Search for the cell housing the specified text and yield its (x, y) center coordinate. 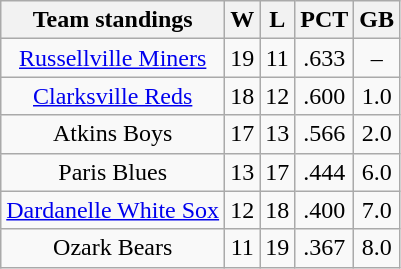
.367 (324, 248)
L (278, 20)
PCT (324, 20)
8.0 (377, 248)
Team standings (113, 20)
– (377, 58)
.633 (324, 58)
.600 (324, 96)
W (242, 20)
Paris Blues (113, 172)
.400 (324, 210)
Ozark Bears (113, 248)
Atkins Boys (113, 134)
6.0 (377, 172)
.444 (324, 172)
2.0 (377, 134)
Clarksville Reds (113, 96)
Dardanelle White Sox (113, 210)
7.0 (377, 210)
Russellville Miners (113, 58)
1.0 (377, 96)
GB (377, 20)
.566 (324, 134)
